Find where the given text appears and provide that cell's center as (x, y) coordinate. 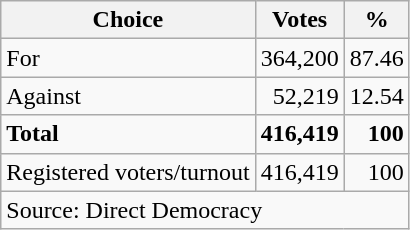
87.46 (376, 58)
12.54 (376, 96)
364,200 (300, 58)
52,219 (300, 96)
Against (128, 96)
Votes (300, 20)
Registered voters/turnout (128, 172)
For (128, 58)
% (376, 20)
Choice (128, 20)
Source: Direct Democracy (205, 210)
Total (128, 134)
